Scan for the cell matching the given text and deliver its [X, Y] coordinate at center. 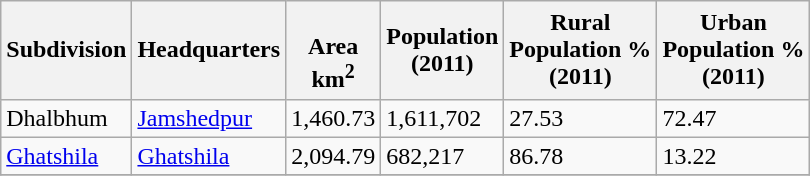
72.47 [734, 118]
Urban Population % (2011) [734, 50]
2,094.79 [334, 156]
Dhalbhum [66, 118]
Subdivision [66, 50]
27.53 [580, 118]
1,460.73 [334, 118]
Jamshedpur [209, 118]
RuralPopulation %(2011) [580, 50]
Areakm2 [334, 50]
Headquarters [209, 50]
13.22 [734, 156]
Population(2011) [442, 50]
1,611,702 [442, 118]
86.78 [580, 156]
682,217 [442, 156]
